Determine the (X, Y) coordinate at the center of the cell enclosing the given text.  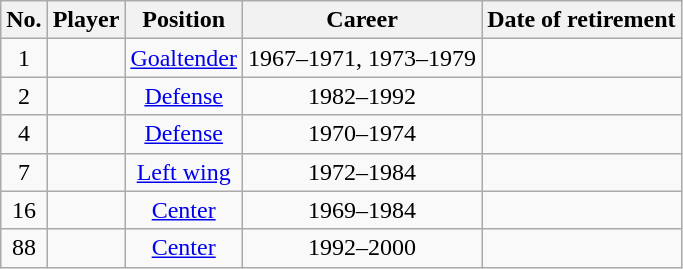
7 (24, 172)
1972–1984 (362, 172)
1970–1974 (362, 134)
2 (24, 96)
1982–1992 (362, 96)
No. (24, 20)
1969–1984 (362, 210)
1992–2000 (362, 248)
16 (24, 210)
Date of retirement (582, 20)
Left wing (184, 172)
1 (24, 58)
Position (184, 20)
4 (24, 134)
Goaltender (184, 58)
Player (86, 20)
Career (362, 20)
1967–1971, 1973–1979 (362, 58)
88 (24, 248)
